From the cell containing the given text, extract its center point as (X, Y) coordinate. 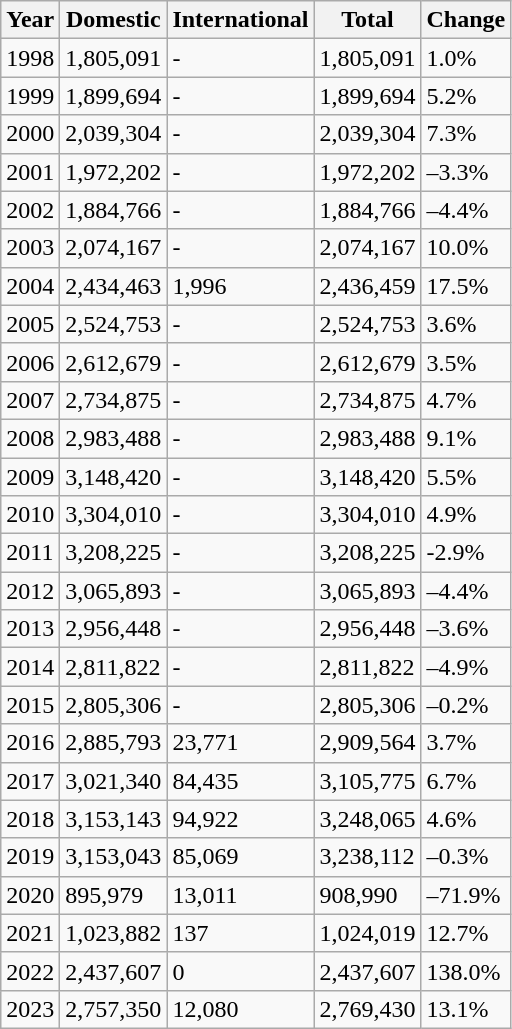
3,105,775 (368, 781)
2012 (30, 591)
1998 (30, 58)
2022 (30, 971)
International (240, 20)
3,238,112 (368, 857)
0 (240, 971)
3.7% (466, 743)
9.1% (466, 438)
85,069 (240, 857)
2009 (30, 477)
10.0% (466, 248)
Year (30, 20)
2008 (30, 438)
–3.6% (466, 629)
1.0% (466, 58)
2005 (30, 324)
2019 (30, 857)
3.6% (466, 324)
2011 (30, 553)
12,080 (240, 1009)
12.7% (466, 933)
94,922 (240, 819)
2006 (30, 362)
3,248,065 (368, 819)
2004 (30, 286)
2014 (30, 667)
895,979 (114, 895)
2,757,350 (114, 1009)
-2.9% (466, 553)
–4.9% (466, 667)
1,023,882 (114, 933)
13,011 (240, 895)
908,990 (368, 895)
3,021,340 (114, 781)
3.5% (466, 362)
Domestic (114, 20)
2003 (30, 248)
2,885,793 (114, 743)
138.0% (466, 971)
2013 (30, 629)
2018 (30, 819)
5.5% (466, 477)
–71.9% (466, 895)
2001 (30, 172)
2023 (30, 1009)
3,153,143 (114, 819)
–0.3% (466, 857)
84,435 (240, 781)
4.7% (466, 400)
6.7% (466, 781)
2017 (30, 781)
–3.3% (466, 172)
1999 (30, 96)
7.3% (466, 134)
2007 (30, 400)
2,909,564 (368, 743)
1,996 (240, 286)
–0.2% (466, 705)
4.9% (466, 515)
13.1% (466, 1009)
2016 (30, 743)
2021 (30, 933)
2,436,459 (368, 286)
2002 (30, 210)
137 (240, 933)
17.5% (466, 286)
2020 (30, 895)
3,153,043 (114, 857)
Change (466, 20)
23,771 (240, 743)
5.2% (466, 96)
4.6% (466, 819)
Total (368, 20)
2000 (30, 134)
1,024,019 (368, 933)
2,434,463 (114, 286)
2,769,430 (368, 1009)
2015 (30, 705)
2010 (30, 515)
